Output the (X, Y) coordinate of the center of the cell containing the given text.  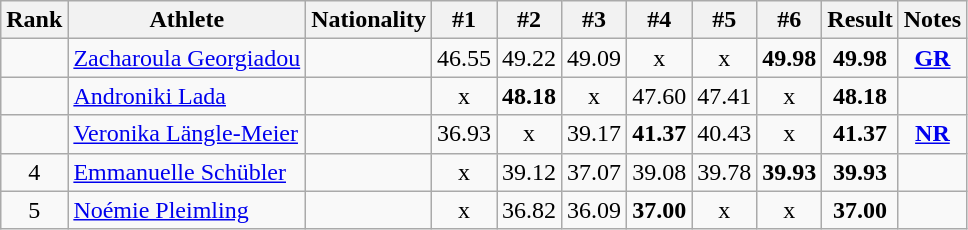
39.12 (530, 172)
49.09 (594, 58)
#4 (660, 20)
Result (860, 20)
Rank (34, 20)
39.17 (594, 134)
Athlete (187, 20)
Noémie Pleimling (187, 210)
47.41 (724, 96)
49.22 (530, 58)
#6 (790, 20)
37.07 (594, 172)
Zacharoula Georgiadou (187, 58)
GR (932, 58)
46.55 (464, 58)
36.82 (530, 210)
#5 (724, 20)
40.43 (724, 134)
Emmanuelle Schübler (187, 172)
Nationality (369, 20)
39.08 (660, 172)
NR (932, 134)
#2 (530, 20)
39.78 (724, 172)
47.60 (660, 96)
36.93 (464, 134)
Androniki Lada (187, 96)
36.09 (594, 210)
Notes (932, 20)
4 (34, 172)
5 (34, 210)
#1 (464, 20)
Veronika Längle-Meier (187, 134)
#3 (594, 20)
